Provide the (x, y) coordinate of the cell's center where the given text is located.  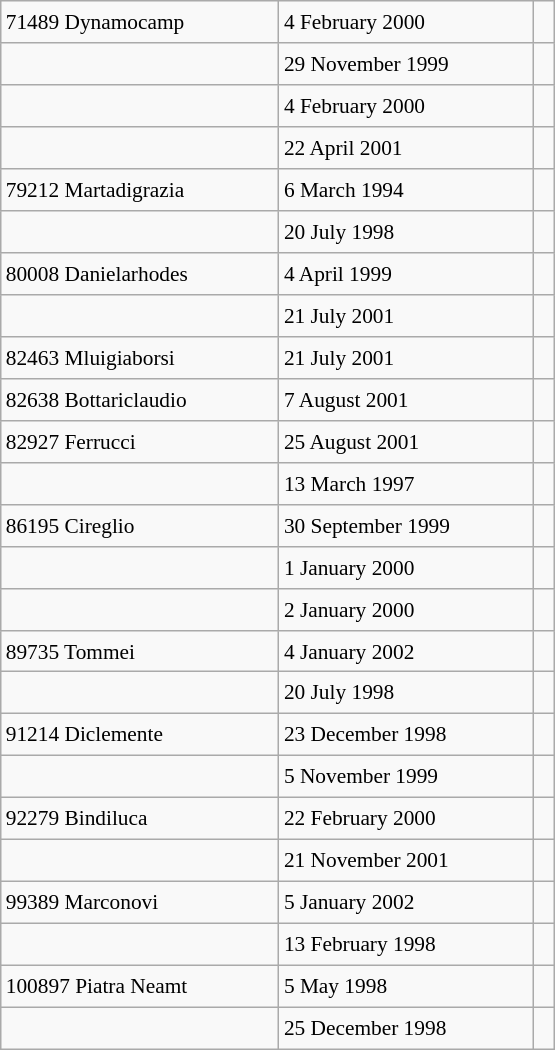
80008 Danielarhodes (140, 274)
82463 Mluigiaborsi (140, 358)
6 March 1994 (406, 190)
100897 Piatra Neamt (140, 986)
7 August 2001 (406, 399)
82927 Ferrucci (140, 441)
29 November 1999 (406, 64)
5 May 1998 (406, 986)
22 February 2000 (406, 819)
5 January 2002 (406, 903)
30 September 1999 (406, 525)
22 April 2001 (406, 148)
13 February 1998 (406, 945)
25 August 2001 (406, 441)
4 April 1999 (406, 274)
13 March 1997 (406, 483)
92279 Bindiluca (140, 819)
89735 Tommei (140, 651)
21 November 2001 (406, 861)
99389 Marconovi (140, 903)
5 November 1999 (406, 777)
25 December 1998 (406, 1028)
91214 Diclemente (140, 735)
4 January 2002 (406, 651)
86195 Cireglio (140, 525)
79212 Martadigrazia (140, 190)
2 January 2000 (406, 609)
82638 Bottariclaudio (140, 399)
23 December 1998 (406, 735)
71489 Dynamocamp (140, 22)
1 January 2000 (406, 567)
